Extract the [x, y] coordinate from the center of the cell holding the provided text.  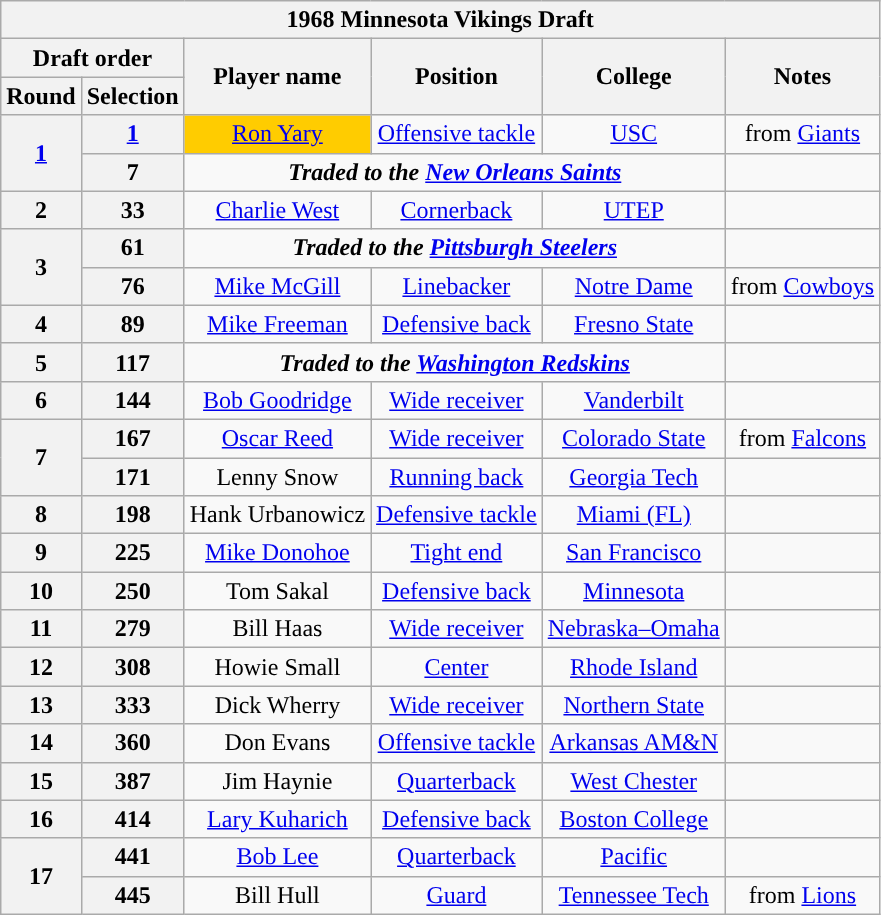
Tom Sakal [277, 591]
Tight end [457, 553]
Selection [132, 96]
Defensive tackle [457, 515]
Georgia Tech [634, 477]
9 [41, 553]
Lary Kuharich [277, 819]
Round [41, 96]
from Giants [802, 134]
16 [41, 819]
Position [457, 77]
from Lions [802, 895]
333 [132, 705]
Mike McGill [277, 286]
Bob Lee [277, 857]
33 [132, 210]
Vanderbilt [634, 400]
College [634, 77]
Boston College [634, 819]
Running back [457, 477]
from Cowboys [802, 286]
10 [41, 591]
144 [132, 400]
Guard [457, 895]
441 [132, 857]
Notes [802, 77]
Lenny Snow [277, 477]
250 [132, 591]
3 [41, 267]
Traded to the Washington Redskins [454, 362]
Arkansas AM&N [634, 743]
1968 Minnesota Vikings Draft [440, 20]
171 [132, 477]
17 [41, 876]
14 [41, 743]
Center [457, 667]
117 [132, 362]
Notre Dame [634, 286]
13 [41, 705]
12 [41, 667]
West Chester [634, 781]
Charlie West [277, 210]
Player name [277, 77]
Pacific [634, 857]
167 [132, 438]
Cornerback [457, 210]
Oscar Reed [277, 438]
Nebraska–Omaha [634, 629]
76 [132, 286]
Northern State [634, 705]
198 [132, 515]
San Francisco [634, 553]
Bill Haas [277, 629]
Mike Donohoe [277, 553]
Ron Yary [277, 134]
Miami (FL) [634, 515]
USC [634, 134]
Colorado State [634, 438]
308 [132, 667]
279 [132, 629]
Dick Wherry [277, 705]
from Falcons [802, 438]
11 [41, 629]
4 [41, 324]
Jim Haynie [277, 781]
Don Evans [277, 743]
Hank Urbanowicz [277, 515]
Traded to the Pittsburgh Steelers [454, 248]
414 [132, 819]
Linebacker [457, 286]
2 [41, 210]
387 [132, 781]
Draft order [92, 58]
360 [132, 743]
Fresno State [634, 324]
225 [132, 553]
89 [132, 324]
Howie Small [277, 667]
Bob Goodridge [277, 400]
6 [41, 400]
8 [41, 515]
Bill Hull [277, 895]
Tennessee Tech [634, 895]
Rhode Island [634, 667]
15 [41, 781]
UTEP [634, 210]
61 [132, 248]
Mike Freeman [277, 324]
Minnesota [634, 591]
445 [132, 895]
5 [41, 362]
Traded to the New Orleans Saints [454, 172]
